Capture the cell that displays the provided text and extract its [x, y] central coordinate. 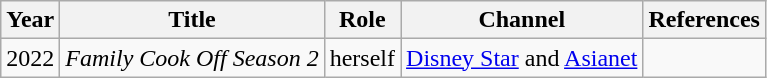
Channel [522, 20]
Title [192, 20]
Role [362, 20]
Family Cook Off Season 2 [192, 58]
Disney Star and Asianet [522, 58]
herself [362, 58]
2022 [30, 58]
References [704, 20]
Year [30, 20]
